Provide the (X, Y) coordinate of the cell's center where the given text is located.  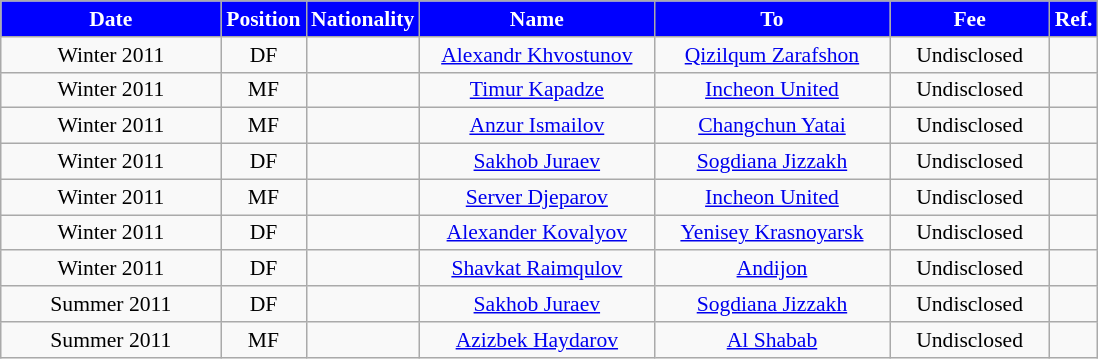
Name (536, 19)
Position (264, 19)
To (772, 19)
Fee (970, 19)
Anzur Ismailov (536, 126)
Azizbek Haydarov (536, 340)
Timur Kapadze (536, 90)
Yenisey Krasnoyarsk (772, 233)
Ref. (1074, 19)
Nationality (362, 19)
Changchun Yatai (772, 126)
Alexander Kovalyov (536, 233)
Shavkat Raimqulov (536, 269)
Server Djeparov (536, 197)
Date (111, 19)
Qizilqum Zarafshon (772, 55)
Alexandr Khvostunov (536, 55)
Al Shabab (772, 340)
Andijon (772, 269)
